Provide the [X, Y] coordinate of the cell's center where the given text is located.  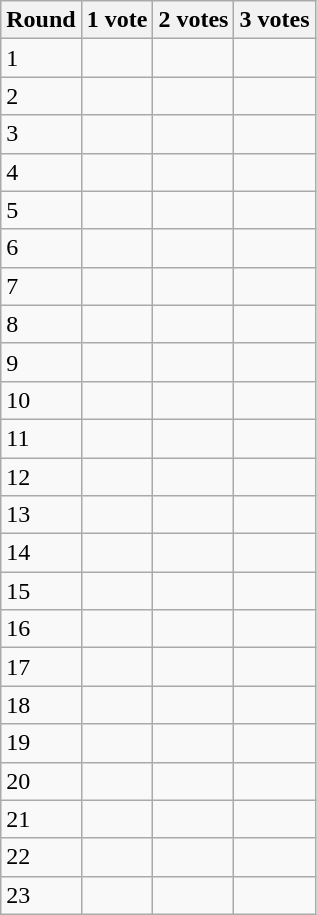
17 [41, 667]
Round [41, 20]
13 [41, 515]
9 [41, 362]
16 [41, 629]
2 votes [194, 20]
7 [41, 286]
2 [41, 96]
22 [41, 857]
11 [41, 438]
14 [41, 553]
15 [41, 591]
3 votes [274, 20]
8 [41, 324]
4 [41, 172]
19 [41, 743]
12 [41, 477]
1 vote [117, 20]
21 [41, 819]
18 [41, 705]
5 [41, 210]
10 [41, 400]
3 [41, 134]
20 [41, 781]
1 [41, 58]
23 [41, 895]
6 [41, 248]
